Capture the cell that displays the provided text and extract its (X, Y) central coordinate. 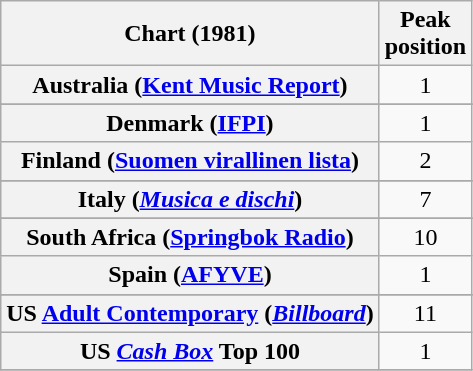
Chart (1981) (190, 34)
10 (425, 237)
Italy (Musica e dischi) (190, 199)
US Cash Box Top 100 (190, 351)
7 (425, 199)
US Adult Contemporary (Billboard) (190, 313)
Finland (Suomen virallinen lista) (190, 161)
Peakposition (425, 34)
South Africa (Springbok Radio) (190, 237)
11 (425, 313)
Denmark (IFPI) (190, 123)
Australia (Kent Music Report) (190, 85)
Spain (AFYVE) (190, 275)
2 (425, 161)
